Scan for the cell matching the given text and deliver its (X, Y) coordinate at center. 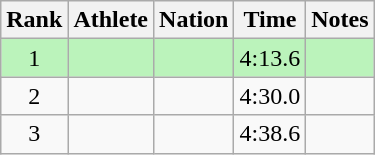
4:13.6 (270, 58)
Nation (194, 20)
4:30.0 (270, 96)
4:38.6 (270, 134)
Time (270, 20)
Athlete (111, 20)
1 (34, 58)
3 (34, 134)
Notes (340, 20)
2 (34, 96)
Rank (34, 20)
